Pinpoint the cell where the given text exists, returning its (X, Y) midpoint coordinate. 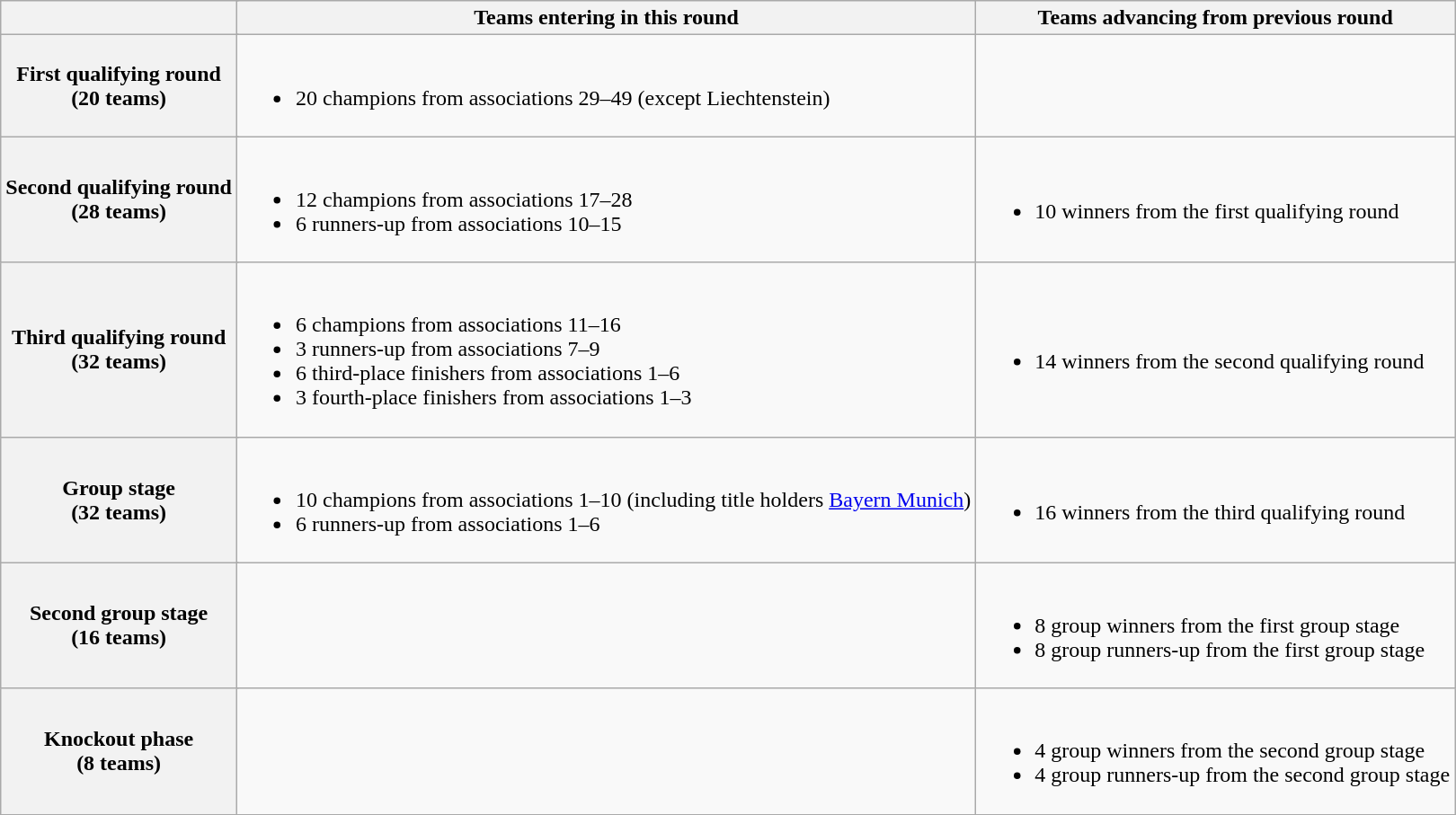
16 winners from the third qualifying round (1215, 500)
Second group stage(16 teams) (119, 625)
10 winners from the first qualifying round (1215, 199)
12 champions from associations 17–286 runners-up from associations 10–15 (606, 199)
Third qualifying round(32 teams) (119, 350)
Knockout phase(8 teams) (119, 751)
Teams advancing from previous round (1215, 18)
4 group winners from the second group stage4 group runners-up from the second group stage (1215, 751)
Group stage(32 teams) (119, 500)
Second qualifying round(28 teams) (119, 199)
14 winners from the second qualifying round (1215, 350)
First qualifying round(20 teams) (119, 86)
10 champions from associations 1–10 (including title holders Bayern Munich)6 runners-up from associations 1–6 (606, 500)
Teams entering in this round (606, 18)
8 group winners from the first group stage8 group runners-up from the first group stage (1215, 625)
20 champions from associations 29–49 (except Liechtenstein) (606, 86)
